Output the [x, y] coordinate of the center of the cell containing the given text.  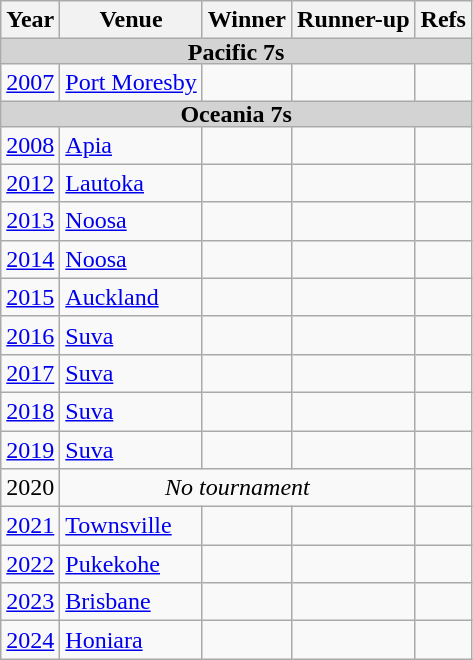
2015 [30, 297]
2007 [30, 82]
Runner-up [354, 20]
Pukekohe [131, 564]
Lautoka [131, 183]
Year [30, 20]
2008 [30, 145]
2014 [30, 259]
Port Moresby [131, 82]
2019 [30, 449]
2017 [30, 373]
No tournament [238, 488]
2024 [30, 640]
Apia [131, 145]
2018 [30, 411]
2013 [30, 221]
2020 [30, 488]
2012 [30, 183]
2023 [30, 602]
Brisbane [131, 602]
Townsville [131, 526]
Oceania 7s [236, 114]
Venue [131, 20]
2016 [30, 335]
Honiara [131, 640]
Pacific 7s [236, 52]
2022 [30, 564]
Winner [246, 20]
2021 [30, 526]
Auckland [131, 297]
Refs [443, 20]
